Return the (X, Y) coordinate for the center point of the cell that contains the specified text.  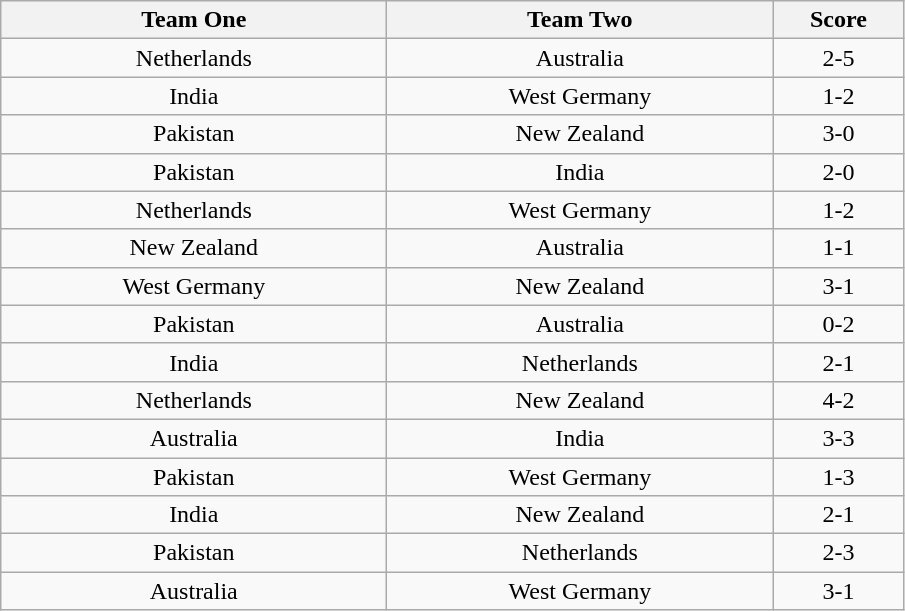
3-3 (838, 438)
2-5 (838, 58)
1-3 (838, 477)
Team One (194, 20)
Score (838, 20)
3-0 (838, 134)
2-3 (838, 553)
0-2 (838, 324)
1-1 (838, 248)
4-2 (838, 400)
2-0 (838, 172)
Team Two (580, 20)
